Return [x, y] of the center of cell containing provided text 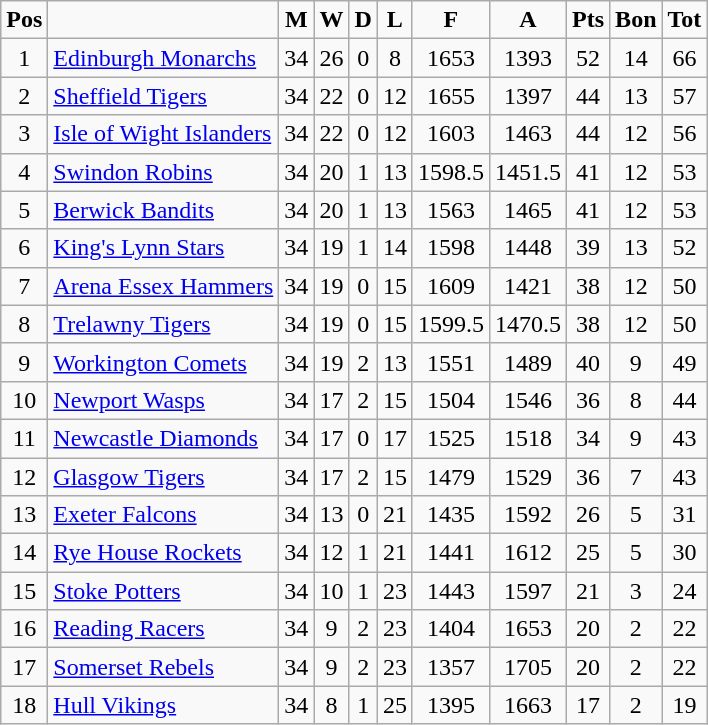
1518 [528, 438]
1443 [450, 591]
24 [684, 591]
1612 [528, 553]
Newport Wasps [164, 400]
D [363, 20]
Arena Essex Hammers [164, 286]
A [528, 20]
Pos [24, 20]
1397 [528, 96]
1393 [528, 58]
57 [684, 96]
Bon [636, 20]
1504 [450, 400]
49 [684, 362]
1421 [528, 286]
Reading Racers [164, 629]
40 [588, 362]
Newcastle Diamonds [164, 438]
1404 [450, 629]
1609 [450, 286]
F [450, 20]
1546 [528, 400]
Edinburgh Monarchs [164, 58]
Isle of Wight Islanders [164, 134]
1529 [528, 477]
1357 [450, 667]
1603 [450, 134]
30 [684, 553]
Tot [684, 20]
1598.5 [450, 172]
1435 [450, 515]
M [296, 20]
1563 [450, 210]
1479 [450, 477]
King's Lynn Stars [164, 248]
1395 [450, 705]
Workington Comets [164, 362]
1598 [450, 248]
31 [684, 515]
W [332, 20]
1465 [528, 210]
11 [24, 438]
6 [24, 248]
Stoke Potters [164, 591]
Trelawny Tigers [164, 324]
18 [24, 705]
39 [588, 248]
16 [24, 629]
1525 [450, 438]
1451.5 [528, 172]
Pts [588, 20]
4 [24, 172]
Berwick Bandits [164, 210]
56 [684, 134]
1655 [450, 96]
1705 [528, 667]
1489 [528, 362]
Rye House Rockets [164, 553]
66 [684, 58]
Exeter Falcons [164, 515]
1448 [528, 248]
Swindon Robins [164, 172]
Somerset Rebels [164, 667]
Glasgow Tigers [164, 477]
Hull Vikings [164, 705]
Sheffield Tigers [164, 96]
1663 [528, 705]
L [394, 20]
1599.5 [450, 324]
1597 [528, 591]
1551 [450, 362]
1592 [528, 515]
1470.5 [528, 324]
1463 [528, 134]
1441 [450, 553]
